Scan for the cell matching the given text and deliver its [x, y] coordinate at center. 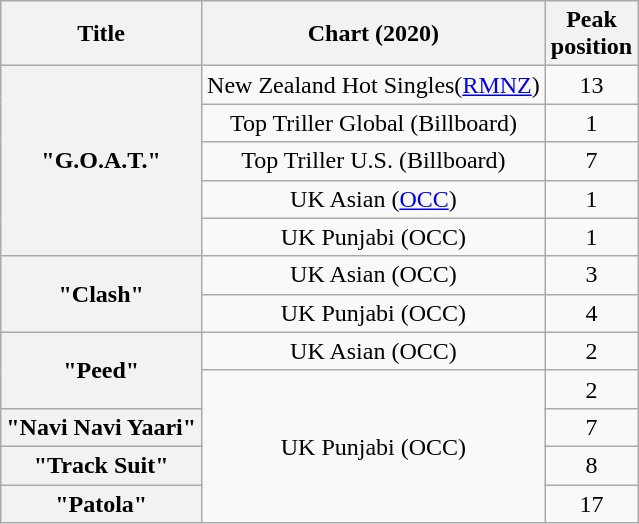
3 [591, 275]
"Clash" [102, 294]
New Zealand Hot Singles(RMNZ) [374, 85]
Chart (2020) [374, 34]
13 [591, 85]
"Navi Navi Yaari" [102, 427]
Top Triller Global (Billboard) [374, 123]
Peakposition [591, 34]
Top Triller U.S. (Billboard) [374, 161]
8 [591, 465]
"Track Suit" [102, 465]
Title [102, 34]
"Peed" [102, 370]
17 [591, 503]
"Patola" [102, 503]
4 [591, 313]
"G.O.A.T." [102, 161]
